Identify which cell holds the provided text, then report its (x, y) central coordinate. 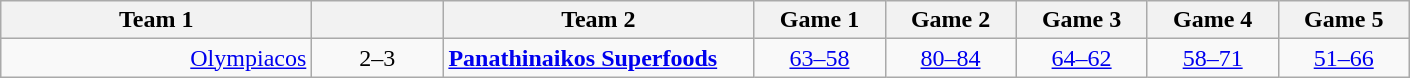
80–84 (950, 58)
Panathinaikos Superfoods (598, 58)
Game 2 (950, 20)
63–58 (820, 58)
Game 3 (1082, 20)
2–3 (378, 58)
Game 4 (1212, 20)
Team 1 (156, 20)
58–71 (1212, 58)
Game 5 (1344, 20)
51–66 (1344, 58)
Olympiacos (156, 58)
64–62 (1082, 58)
Game 1 (820, 20)
Team 2 (598, 20)
